Identify which cell holds the provided text, then report its [x, y] central coordinate. 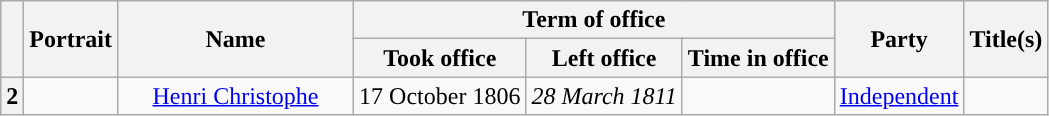
Title(s) [1006, 39]
Left office [604, 58]
Independent [899, 96]
Henri Christophe [235, 96]
Portrait [71, 39]
Name [235, 39]
Party [899, 39]
Took office [440, 58]
17 October 1806 [440, 96]
Time in office [758, 58]
Term of office [594, 20]
2 [12, 96]
28 March 1811 [604, 96]
